Return the [X, Y] coordinate for the center point of the cell that contains the specified text.  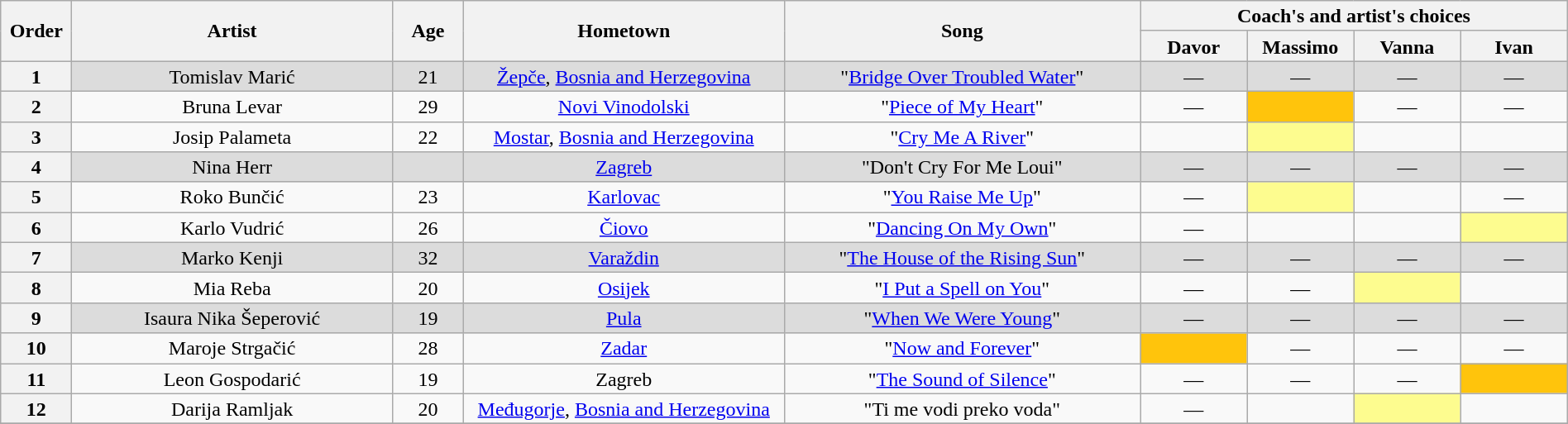
Josip Palameta [232, 137]
2 [36, 106]
Novi Vinodolski [624, 106]
"Piece of My Heart" [963, 106]
26 [428, 228]
Marko Kenji [232, 258]
Davor [1194, 46]
"The Sound of Silence" [963, 379]
Nina Herr [232, 167]
10 [36, 349]
Mia Reba [232, 288]
"Bridge Over Troubled Water" [963, 76]
"I Put a Spell on You" [963, 288]
Darija Ramljak [232, 408]
1 [36, 76]
"Now and Forever" [963, 349]
"Ti me vodi preko voda" [963, 408]
29 [428, 106]
"Don't Cry For Me Loui" [963, 167]
23 [428, 197]
Order [36, 31]
"The House of the Rising Sun" [963, 258]
Karlo Vudrić [232, 228]
32 [428, 258]
Karlovac [624, 197]
Roko Bunčić [232, 197]
22 [428, 137]
Osijek [624, 288]
12 [36, 408]
Zadar [624, 349]
Hometown [624, 31]
Varaždin [624, 258]
Ivan [1513, 46]
3 [36, 137]
Žepče, Bosnia and Herzegovina [624, 76]
Age [428, 31]
6 [36, 228]
Tomislav Marić [232, 76]
Bruna Levar [232, 106]
Pula [624, 317]
28 [428, 349]
Međugorje, Bosnia and Herzegovina [624, 408]
Leon Gospodarić [232, 379]
5 [36, 197]
Isaura Nika Šeperović [232, 317]
11 [36, 379]
"You Raise Me Up" [963, 197]
"When We Were Young" [963, 317]
21 [428, 76]
Coach's and artist's choices [1355, 17]
4 [36, 167]
Song [963, 31]
"Cry Me A River" [963, 137]
Maroje Strgačić [232, 349]
Vanna [1408, 46]
Mostar, Bosnia and Herzegovina [624, 137]
8 [36, 288]
9 [36, 317]
"Dancing On My Own" [963, 228]
Artist [232, 31]
Čiovo [624, 228]
Massimo [1300, 46]
7 [36, 258]
